Identify which cell holds the provided text, then report its (X, Y) central coordinate. 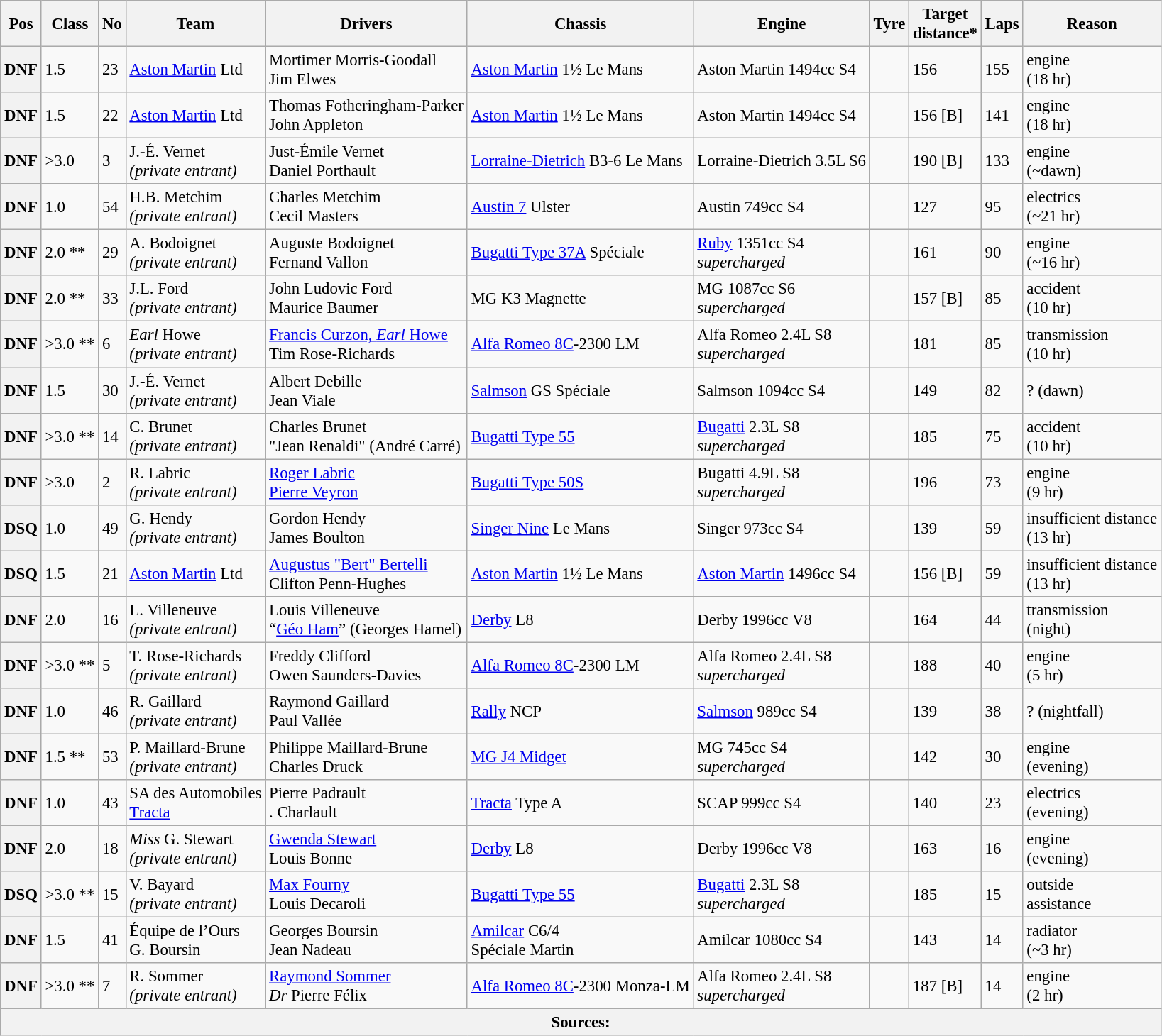
41 (112, 941)
Raymond Sommer Dr Pierre Félix (366, 986)
Lorraine-Dietrich 3.5L S6 (782, 162)
143 (946, 941)
Augustus "Bert" Bertelli Clifton Penn-Hughes (366, 573)
155 (1002, 70)
157 [B] (946, 298)
46 (112, 711)
electrics (~21 hr) (1092, 207)
Amilcar 1080cc S4 (782, 941)
Just-Émile Vernet Daniel Porthault (366, 162)
90 (1002, 253)
Pierre Padrault . Charlault (366, 803)
Class (70, 24)
82 (1002, 390)
75 (1002, 436)
Georges Boursin Jean Nadeau (366, 941)
149 (946, 390)
Miss G. Stewart (private entrant) (196, 849)
Raymond Gaillard Paul Vallée (366, 711)
Pos (21, 24)
R. Gaillard(private entrant) (196, 711)
Gwenda Stewart Louis Bonne (366, 849)
Équipe de l’Ours G. Boursin (196, 941)
Tyre (889, 24)
Charles Brunet "Jean Renaldi" (André Carré) (366, 436)
156 (946, 70)
133 (1002, 162)
6 (112, 345)
196 (946, 483)
Earl Howe(private entrant) (196, 345)
54 (112, 207)
Laps (1002, 24)
18 (112, 849)
164 (946, 620)
43 (112, 803)
engine (~16 hr) (1092, 253)
MG K3 Magnette (581, 298)
21 (112, 573)
? (dawn) (1092, 390)
L. Villeneuve(private entrant) (196, 620)
2 (112, 483)
Ruby 1351cc S4supercharged (782, 253)
1.5 ** (70, 756)
33 (112, 298)
181 (946, 345)
44 (1002, 620)
Charles Metchim Cecil Masters (366, 207)
Singer 973cc S4 (782, 528)
40 (1002, 666)
Thomas Fotheringham-Parker John Appleton (366, 115)
radiator(~3 hr) (1092, 941)
161 (946, 253)
38 (1002, 711)
Targetdistance* (946, 24)
53 (112, 756)
Alfa Romeo 8C-2300 Monza-LM (581, 986)
transmission(night) (1092, 620)
No (112, 24)
A. Bodoignet(private entrant) (196, 253)
142 (946, 756)
Engine (782, 24)
Reason (1092, 24)
Salmson 989cc S4 (782, 711)
Freddy Clifford Owen Saunders-Davies (366, 666)
Bugatti 4.9L S8supercharged (782, 483)
Max Fourny Louis Decaroli (366, 894)
22 (112, 115)
John Ludovic Ford Maurice Baumer (366, 298)
188 (946, 666)
Gordon Hendy James Boulton (366, 528)
Team (196, 24)
P. Maillard-Brune(private entrant) (196, 756)
outsideassistance (1092, 894)
190 [B] (946, 162)
3 (112, 162)
Auguste Bodoignet Fernand Vallon (366, 253)
electrics(evening) (1092, 803)
? (nightfall) (1092, 711)
MG 1087cc S6supercharged (782, 298)
engine (~dawn) (1092, 162)
Sources: (581, 1023)
MG 745cc S4supercharged (782, 756)
Lorraine-Dietrich B3-6 Le Mans (581, 162)
Bugatti Type 37A Spéciale (581, 253)
Amilcar C6/4Spéciale Martin (581, 941)
Rally NCP (581, 711)
95 (1002, 207)
Louis Villeneuve “Géo Ham” (Georges Hamel) (366, 620)
C. Brunet(private entrant) (196, 436)
Austin 7 Ulster (581, 207)
MG J4 Midget (581, 756)
Salmson 1094cc S4 (782, 390)
Philippe Maillard-Brune Charles Druck (366, 756)
127 (946, 207)
7 (112, 986)
J.L. Ford(private entrant) (196, 298)
Austin 749cc S4 (782, 207)
H.B. Metchim(private entrant) (196, 207)
T. Rose-Richards(private entrant) (196, 666)
engine (5 hr) (1092, 666)
163 (946, 849)
Salmson GS Spéciale (581, 390)
Tracta Type A (581, 803)
Roger Labric Pierre Veyron (366, 483)
Bugatti Type 50S (581, 483)
Drivers (366, 24)
141 (1002, 115)
187 [B] (946, 986)
Chassis (581, 24)
Albert Debille Jean Viale (366, 390)
V. Bayard(private entrant) (196, 894)
5 (112, 666)
transmission (10 hr) (1092, 345)
engine (9 hr) (1092, 483)
49 (112, 528)
R. Labric(private entrant) (196, 483)
73 (1002, 483)
29 (112, 253)
Mortimer Morris-Goodall Jim Elwes (366, 70)
SCAP 999cc S4 (782, 803)
G. Hendy(private entrant) (196, 528)
Singer Nine Le Mans (581, 528)
140 (946, 803)
Francis Curzon, Earl Howe Tim Rose-Richards (366, 345)
R. Sommer(private entrant) (196, 986)
SA des AutomobilesTracta (196, 803)
engine (2 hr) (1092, 986)
Aston Martin 1496cc S4 (782, 573)
